Search for the cell housing the specified text and yield its [X, Y] center coordinate. 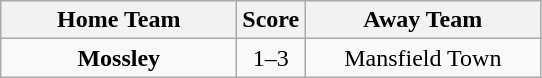
1–3 [271, 58]
Away Team [423, 20]
Score [271, 20]
Mossley [119, 58]
Home Team [119, 20]
Mansfield Town [423, 58]
